From the cell containing the given text, extract its center point as [X, Y] coordinate. 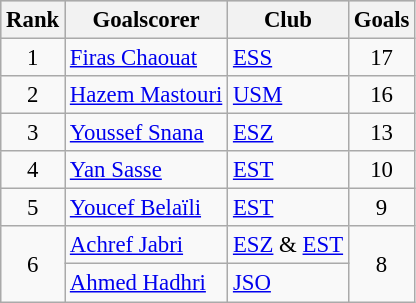
JSO [288, 283]
13 [381, 133]
Hazem Mastouri [146, 95]
Achref Jabri [146, 245]
6 [33, 264]
3 [33, 133]
17 [381, 58]
16 [381, 95]
ESZ [288, 133]
Rank [33, 20]
Youcef Belaïli [146, 208]
ESS [288, 58]
Goals [381, 20]
1 [33, 58]
8 [381, 264]
USM [288, 95]
9 [381, 208]
2 [33, 95]
Yan Sasse [146, 170]
Ahmed Hadhri [146, 283]
Youssef Snana [146, 133]
Club [288, 20]
10 [381, 170]
4 [33, 170]
5 [33, 208]
Firas Chaouat [146, 58]
Goalscorer [146, 20]
ESZ & EST [288, 245]
